Search for the cell housing the specified text and yield its [X, Y] center coordinate. 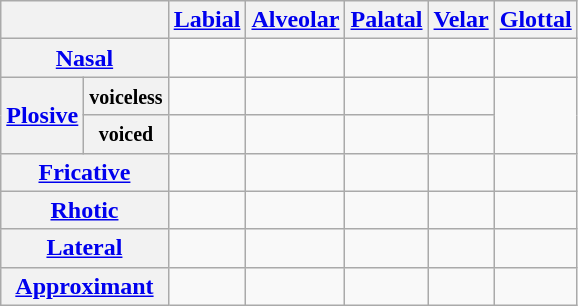
voiced [126, 134]
Nasal [84, 58]
Lateral [84, 248]
voiceless [126, 96]
Approximant [84, 286]
Plosive [42, 115]
Palatal [386, 20]
Velar [461, 20]
Alveolar [296, 20]
Rhotic [84, 210]
Labial [207, 20]
Fricative [84, 172]
Glottal [536, 20]
